Scan for the cell matching the given text and deliver its [x, y] coordinate at center. 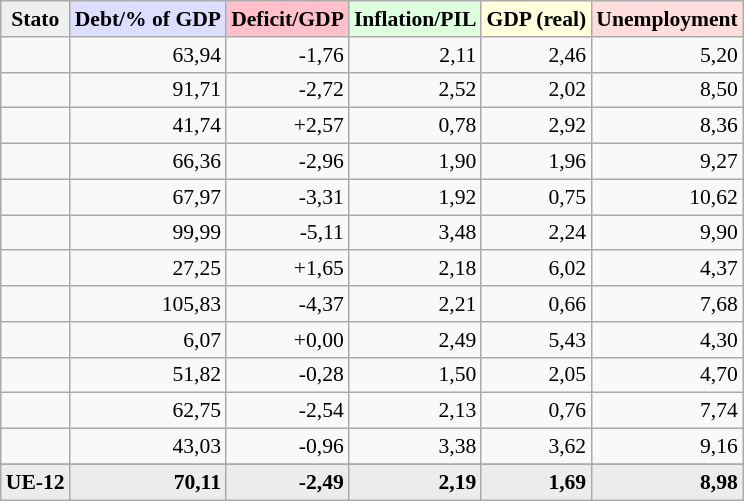
6,07 [148, 340]
-2,49 [288, 482]
27,25 [148, 269]
62,75 [148, 411]
2,11 [415, 55]
2,24 [536, 233]
-0,96 [288, 447]
10,62 [667, 197]
2,49 [415, 340]
1,96 [536, 162]
67,97 [148, 197]
Unemployment [667, 19]
99,99 [148, 233]
91,71 [148, 90]
Deficit/GDP [288, 19]
8,98 [667, 482]
63,94 [148, 55]
43,03 [148, 447]
8,50 [667, 90]
UE-12 [36, 482]
5,43 [536, 340]
4,37 [667, 269]
1,69 [536, 482]
+1,65 [288, 269]
51,82 [148, 375]
2,18 [415, 269]
70,11 [148, 482]
-1,76 [288, 55]
0,66 [536, 304]
-4,37 [288, 304]
2,21 [415, 304]
Debt/% of GDP [148, 19]
4,30 [667, 340]
3,48 [415, 233]
2,02 [536, 90]
2,13 [415, 411]
7,74 [667, 411]
-2,72 [288, 90]
Stato [36, 19]
2,19 [415, 482]
+0,00 [288, 340]
-2,96 [288, 162]
1,50 [415, 375]
1,92 [415, 197]
9,16 [667, 447]
6,02 [536, 269]
41,74 [148, 126]
9,90 [667, 233]
66,36 [148, 162]
0,76 [536, 411]
5,20 [667, 55]
2,52 [415, 90]
2,05 [536, 375]
1,90 [415, 162]
8,36 [667, 126]
3,62 [536, 447]
9,27 [667, 162]
-0,28 [288, 375]
105,83 [148, 304]
Inflation/PIL [415, 19]
-2,54 [288, 411]
2,46 [536, 55]
0,78 [415, 126]
3,38 [415, 447]
2,92 [536, 126]
7,68 [667, 304]
-3,31 [288, 197]
0,75 [536, 197]
4,70 [667, 375]
+2,57 [288, 126]
GDP (real) [536, 19]
-5,11 [288, 233]
